For the text-containing cell, return its midpoint in [X, Y] coordinate format. 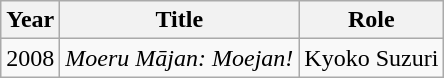
Role [372, 20]
Year [30, 20]
Kyoko Suzuri [372, 58]
2008 [30, 58]
Title [180, 20]
Moeru Mājan: Moejan! [180, 58]
